Extract the [X, Y] coordinate from the center of the cell holding the provided text.  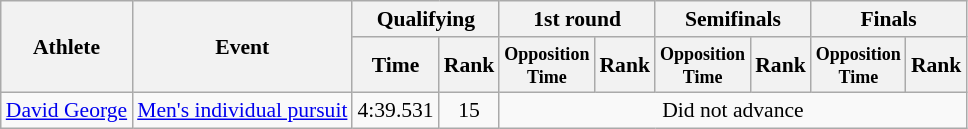
Time [395, 65]
1st round [577, 19]
Athlete [66, 47]
Qualifying [426, 19]
Finals [889, 19]
Did not advance [732, 111]
15 [470, 111]
Semifinals [733, 19]
4:39.531 [395, 111]
Event [242, 47]
David George [66, 111]
Men's individual pursuit [242, 111]
